Output the (X, Y) coordinate of the center of the cell containing the given text.  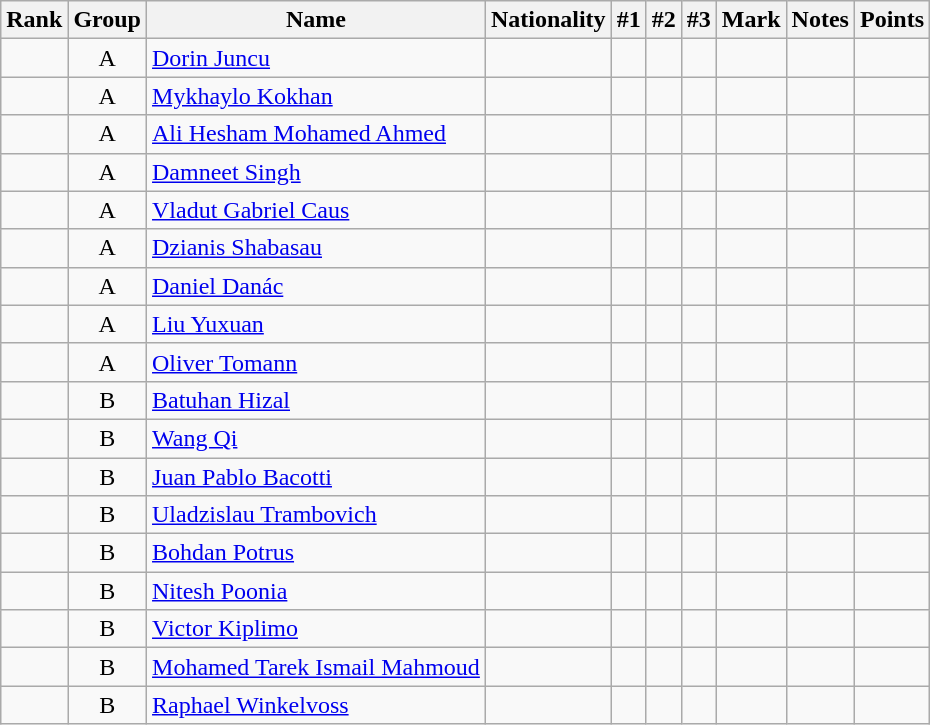
Mykhaylo Kokhan (316, 96)
Damneet Singh (316, 172)
Notes (820, 20)
Group (108, 20)
Vladut Gabriel Caus (316, 210)
Victor Kiplimo (316, 629)
Juan Pablo Bacotti (316, 477)
Wang Qi (316, 438)
Mark (751, 20)
Liu Yuxuan (316, 324)
Nationality (548, 20)
Batuhan Hizal (316, 400)
Name (316, 20)
Mohamed Tarek Ismail Mahmoud (316, 667)
Bohdan Potrus (316, 553)
Raphael Winkelvoss (316, 705)
Points (892, 20)
#1 (628, 20)
Ali Hesham Mohamed Ahmed (316, 134)
Daniel Danác (316, 286)
Rank (34, 20)
#3 (698, 20)
Dzianis Shabasau (316, 248)
Nitesh Poonia (316, 591)
Dorin Juncu (316, 58)
Oliver Tomann (316, 362)
#2 (664, 20)
Uladzislau Trambovich (316, 515)
